Provide the (x, y) coordinate of the cell's center where the given text is located.  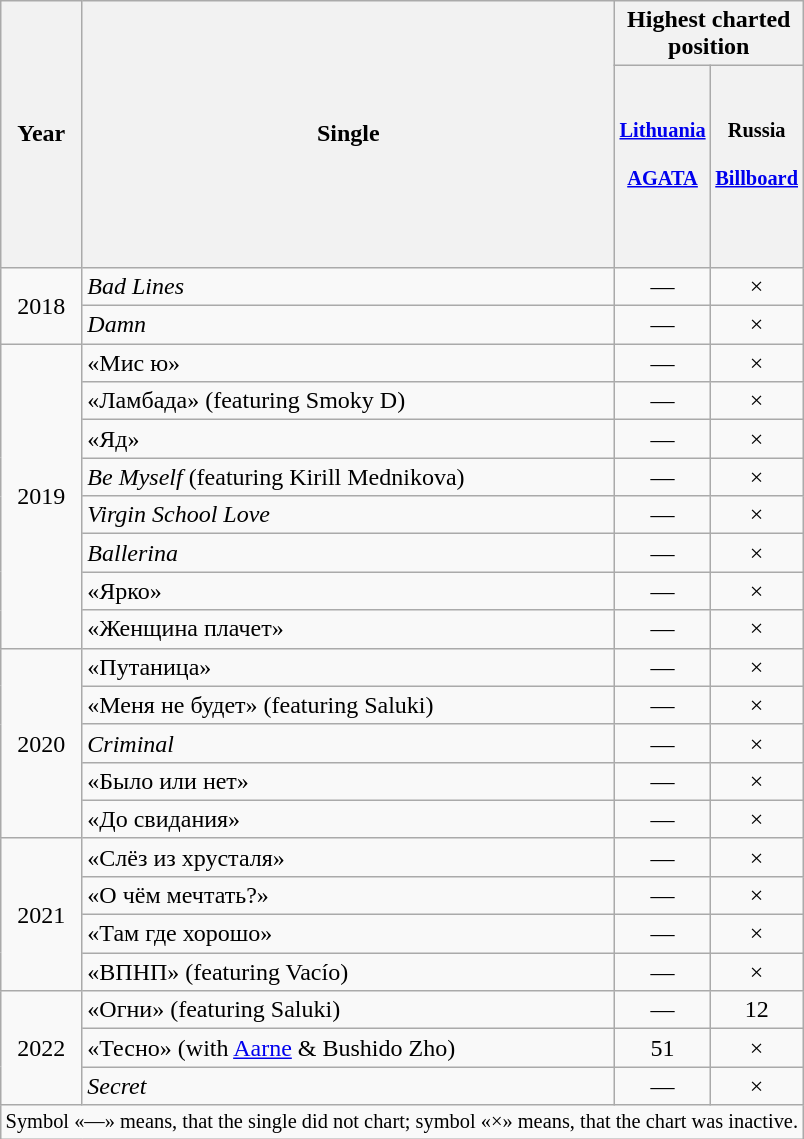
«До свидания» (348, 819)
Single (348, 134)
«Женщина плачет» (348, 629)
«Меня не будет» (featuring Saluki) (348, 705)
«Тесно» (with Aarne & Bushido Zho) (348, 1048)
2020 (42, 743)
RussiaBillboard (756, 167)
2019 (42, 496)
Secret (348, 1086)
«Яд» (348, 439)
«Слёз из хрусталя» (348, 857)
Bad Lines (348, 286)
Virgin School Love (348, 515)
Damn (348, 325)
12 (756, 1010)
«Ярко» (348, 591)
Be Myself (featuring Kirill Mednikova) (348, 477)
2021 (42, 914)
«Там где хорошо» (348, 934)
«Мис ю» (348, 363)
«Было или нет» (348, 781)
«Огни» (featuring Saluki) (348, 1010)
Symbol «—» means, that the single did not chart; symbol «×» means, that the chart was inactive. (402, 1122)
Year (42, 134)
«Ламбада» (featuring Smoky D) (348, 401)
«О чём мечтать?» (348, 895)
LithuaniaAGATA (663, 167)
2022 (42, 1048)
Ballerina (348, 553)
2018 (42, 305)
«ВПНП» (featuring Vacío) (348, 972)
«Путаница» (348, 667)
51 (663, 1048)
Criminal (348, 743)
Highest charted position (709, 34)
